Detect which cell encompasses the target text, then output its [x, y] center coordinate. 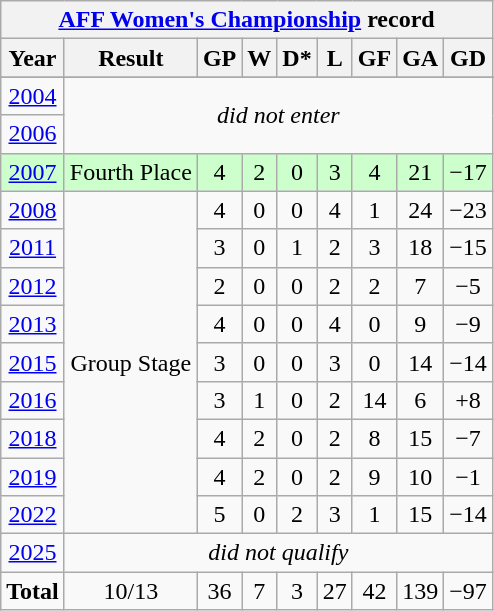
GD [468, 58]
−23 [468, 210]
2013 [33, 324]
2004 [33, 96]
Fourth Place [130, 172]
−9 [468, 324]
2019 [33, 477]
GA [420, 58]
−1 [468, 477]
Total [33, 591]
−97 [468, 591]
8 [374, 438]
2016 [33, 400]
2018 [33, 438]
L [334, 58]
2008 [33, 210]
24 [420, 210]
10 [420, 477]
GP [219, 58]
did not enter [278, 115]
42 [374, 591]
21 [420, 172]
36 [219, 591]
Group Stage [130, 362]
Result [130, 58]
did not qualify [278, 553]
6 [420, 400]
2025 [33, 553]
27 [334, 591]
−15 [468, 248]
2011 [33, 248]
+8 [468, 400]
−5 [468, 286]
Year [33, 58]
2006 [33, 134]
10/13 [130, 591]
AFF Women's Championship record [247, 20]
−7 [468, 438]
139 [420, 591]
2022 [33, 515]
2015 [33, 362]
5 [219, 515]
2012 [33, 286]
18 [420, 248]
D* [297, 58]
−17 [468, 172]
W [260, 58]
GF [374, 58]
2007 [33, 172]
